Extract the (X, Y) coordinate from the center of the cell holding the provided text.  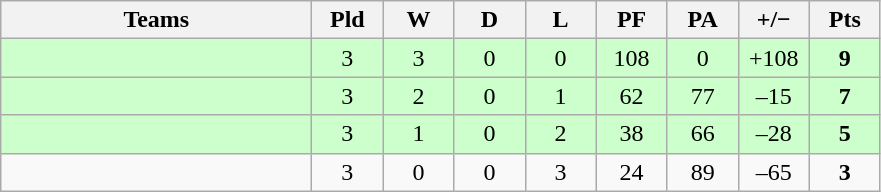
–65 (774, 172)
5 (844, 134)
62 (632, 96)
–15 (774, 96)
108 (632, 58)
PF (632, 20)
Pld (348, 20)
L (560, 20)
38 (632, 134)
24 (632, 172)
66 (702, 134)
89 (702, 172)
77 (702, 96)
–28 (774, 134)
9 (844, 58)
W (418, 20)
7 (844, 96)
PA (702, 20)
+108 (774, 58)
Teams (156, 20)
Pts (844, 20)
+/− (774, 20)
D (490, 20)
